Capture the cell that displays the provided text and extract its [X, Y] central coordinate. 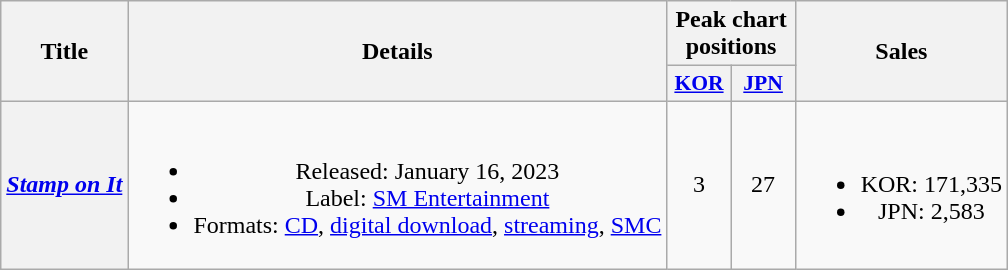
27 [763, 184]
Details [398, 52]
Stamp on It [64, 184]
Peak chartpositions [731, 34]
KOR [699, 84]
Title [64, 52]
JPN [763, 84]
KOR: 171,335JPN: 2,583 [901, 184]
Sales [901, 52]
Released: January 16, 2023Label: SM EntertainmentFormats: CD, digital download, streaming, SMC [398, 184]
3 [699, 184]
